Determine the (x, y) coordinate at the center of the cell enclosing the given text.  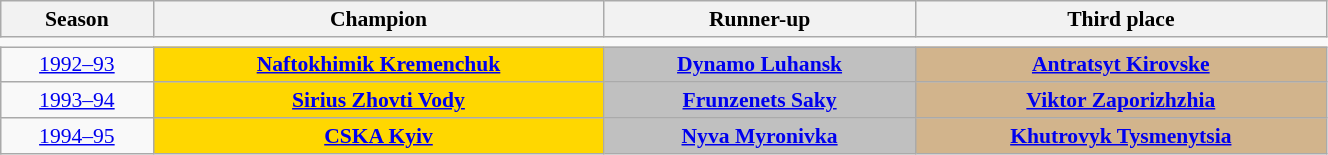
Runner-up (760, 19)
Dynamo Luhansk (760, 65)
Season (77, 19)
Sirius Zhovti Vody (378, 101)
Champion (378, 19)
1992–93 (77, 65)
Third place (1120, 19)
1994–95 (77, 136)
Khutrovyk Tysmenytsia (1120, 136)
1993–94 (77, 101)
Viktor Zaporizhzhia (1120, 101)
Frunzenets Saky (760, 101)
Nyva Myronivka (760, 136)
CSKA Kyiv (378, 136)
Antratsyt Kirovske (1120, 65)
Naftokhimik Kremenchuk (378, 65)
